Determine the [x, y] coordinate at the center of the cell enclosing the given text.  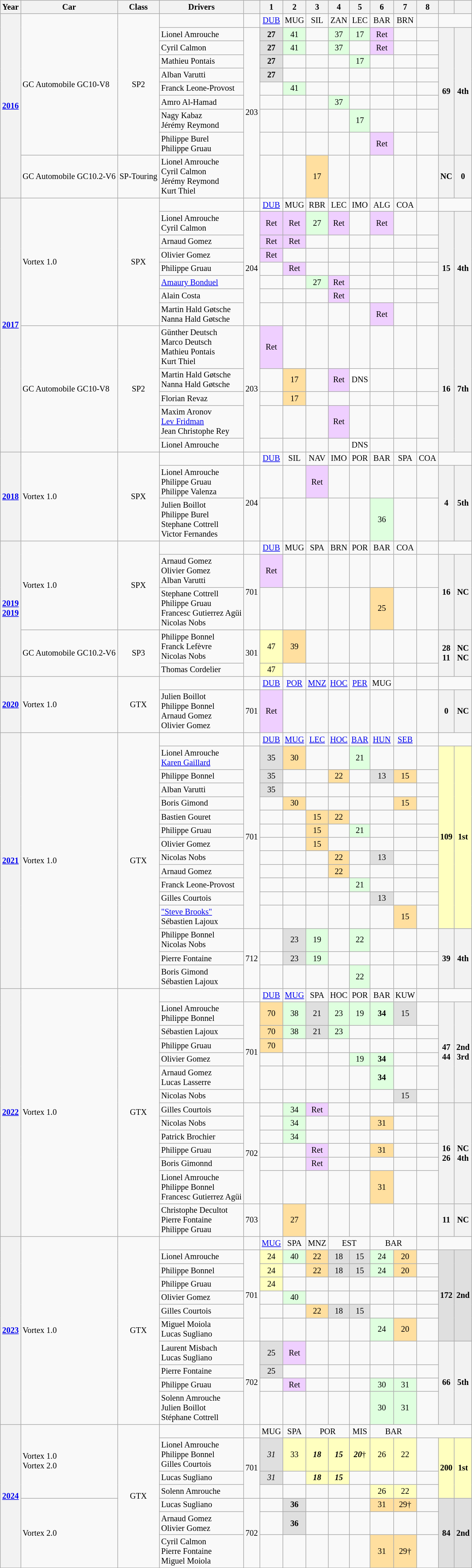
Boris Gimonnd [202, 1164]
Boris Gimond Sébastien Lajoux [202, 977]
Florian Revaz [202, 398]
KUW [405, 995]
Philippe Bonnel Nicolas Nobs [202, 940]
Philippe Bonnel Franck Lefèvre Nicolas Nobs [202, 646]
SP3 [138, 653]
2020 [10, 704]
Vortex 1.0 Vortex 2.0 [69, 1461]
4744 [446, 1052]
Arnaud Gomez Lucas Lasserre [202, 1077]
NC4th [463, 1153]
Amro Al-Hamad [202, 102]
7 [405, 7]
Christophe Decultot Pierre Fontaine Philippe Gruau [202, 1220]
1 [271, 7]
NAV [317, 458]
2811 [446, 653]
Mathieu Pontais [202, 61]
2016 [10, 106]
Amaury Bonduel [202, 282]
Lionel Amrouche Karen Gaillard [202, 758]
Miguel Moiola Lucas Sugliano [202, 1329]
Alain Costa [202, 296]
703 [252, 1220]
Laurent Misbach Lucas Sugliano [202, 1353]
11 [446, 1220]
301 [252, 653]
EST [349, 1243]
33 [294, 1454]
109 [446, 837]
5 [360, 7]
Lionel Amrouche Philippe Bonnel Francesc Gutierrez Agüi [202, 1187]
PER [360, 683]
8 [428, 7]
Vortex 2.0 [69, 1533]
Philippe Burel Philippe Gruau [202, 144]
Boris Gimond [202, 803]
Thomas Cordelier [202, 670]
MIS [360, 1431]
Lionel Amrouche Philippe Bonnel Gilles Courtois [202, 1454]
2018 [10, 496]
69 [446, 91]
84 [446, 1533]
172 [446, 1295]
6 [382, 7]
Year [10, 7]
Bastien Gouret [202, 817]
HUN [382, 739]
Nagy Kabaz Jérémy Reymond [202, 121]
2022 [10, 1112]
Drivers [202, 7]
Arnaud Gomez Olivier Gomez [202, 1523]
7th [463, 389]
NCNC [463, 653]
Julien Boillot Philippe Burel Stephane Cottrell Victor Fernandes [202, 519]
Lionel Amrouche Cyril Calmon [202, 223]
2021 [10, 860]
Solenn Amrouche [202, 1491]
Stephane Cottrell Philippe Gruau Francesc Gutierrez Agüi Nicolas Nobs [202, 608]
Julien Boillot Philippe Bonnel Arnaud Gomez Olivier Gomez [202, 711]
ALG [382, 205]
Car [69, 7]
712 [252, 958]
Lionel Amrouche Cyril Calmon Jérémy Reymond Kurt Thiel [202, 177]
3 [317, 7]
20† [360, 1454]
Arnaud Gomez Olivier Gomez Alban Varutti [202, 571]
RBR [317, 205]
Günther Deutsch Marco Deutsch Mathieu Pontais Kurt Thiel [202, 347]
ZAN [339, 21]
Cyril Calmon [202, 48]
2 [294, 7]
Maxim Aronov Lev Fridman Jean Christophe Rey [202, 422]
1626 [446, 1153]
2023 [10, 1330]
66 [446, 1383]
Class [138, 7]
Solenn Amrouche Julien Boillot Stéphane Cottrell [202, 1408]
Patrick Brochier [202, 1137]
Cyril Calmon Pierre Fontaine Miguel Moiola [202, 1551]
SP-Touring [138, 177]
2017 [10, 325]
Lionel Amrouche Philippe Gruau Philippe Valenza [202, 482]
200 [446, 1468]
Sébastien Lajoux [202, 1032]
2nd3rd [463, 1052]
2024 [10, 1496]
Lionel Amrouche Philippe Bonnel [202, 1014]
SEB [405, 739]
"Steve Brooks" Sébastien Lajoux [202, 917]
20192019 [10, 608]
